Detect which cell encompasses the target text, then output its (x, y) center coordinate. 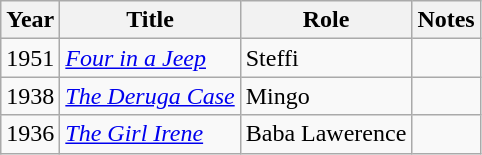
Notes (446, 20)
Mingo (326, 96)
Role (326, 20)
1938 (30, 96)
1936 (30, 134)
Title (150, 20)
Baba Lawerence (326, 134)
The Girl Irene (150, 134)
Year (30, 20)
Four in a Jeep (150, 58)
The Deruga Case (150, 96)
1951 (30, 58)
Steffi (326, 58)
